From the cell containing the given text, extract its center point as [X, Y] coordinate. 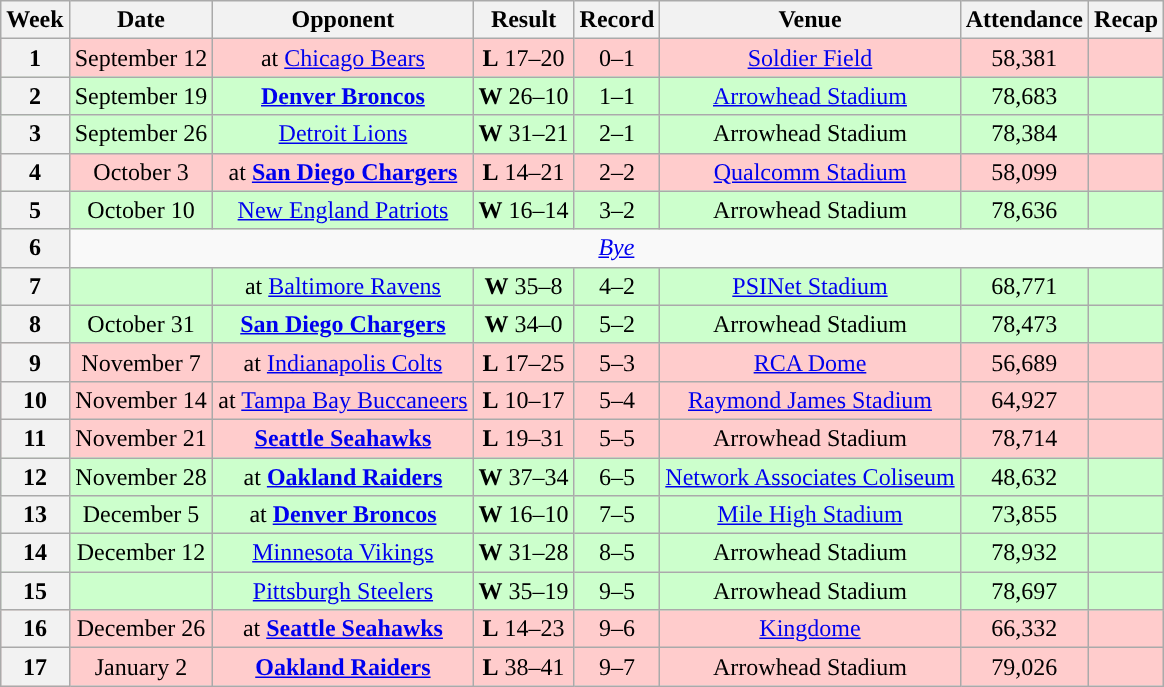
at Baltimore Ravens [343, 286]
1 [35, 58]
Opponent [343, 20]
December 5 [141, 515]
L 14–23 [524, 629]
Soldier Field [810, 58]
Recap [1126, 20]
9–5 [617, 591]
December 12 [141, 553]
3 [35, 134]
7–5 [617, 515]
73,855 [1024, 515]
December 26 [141, 629]
Result [524, 20]
September 26 [141, 134]
October 3 [141, 172]
2–2 [617, 172]
2 [35, 96]
58,381 [1024, 58]
78,384 [1024, 134]
9–6 [617, 629]
4–2 [617, 286]
L 10–17 [524, 400]
October 31 [141, 324]
W 31–28 [524, 553]
at San Diego Chargers [343, 172]
at Indianapolis Colts [343, 362]
Record [617, 20]
5–4 [617, 400]
48,632 [1024, 477]
November 21 [141, 438]
at Tampa Bay Buccaneers [343, 400]
November 7 [141, 362]
58,099 [1024, 172]
6 [35, 248]
L 14–21 [524, 172]
17 [35, 667]
Bye [616, 248]
5–3 [617, 362]
9–7 [617, 667]
Week [35, 20]
PSINet Stadium [810, 286]
66,332 [1024, 629]
5–2 [617, 324]
at Chicago Bears [343, 58]
78,932 [1024, 553]
Network Associates Coliseum [810, 477]
56,689 [1024, 362]
at Denver Broncos [343, 515]
Qualcomm Stadium [810, 172]
5–5 [617, 438]
1–1 [617, 96]
W 35–8 [524, 286]
Oakland Raiders [343, 667]
78,697 [1024, 591]
September 19 [141, 96]
New England Patriots [343, 210]
64,927 [1024, 400]
L 38–41 [524, 667]
November 28 [141, 477]
Venue [810, 20]
0–1 [617, 58]
W 34–0 [524, 324]
78,683 [1024, 96]
Kingdome [810, 629]
5 [35, 210]
January 2 [141, 667]
W 16–14 [524, 210]
11 [35, 438]
8 [35, 324]
4 [35, 172]
2–1 [617, 134]
Minnesota Vikings [343, 553]
13 [35, 515]
W 35–19 [524, 591]
RCA Dome [810, 362]
L 19–31 [524, 438]
78,636 [1024, 210]
Seattle Seahawks [343, 438]
San Diego Chargers [343, 324]
3–2 [617, 210]
L 17–20 [524, 58]
W 16–10 [524, 515]
Raymond James Stadium [810, 400]
October 10 [141, 210]
7 [35, 286]
78,473 [1024, 324]
W 31–21 [524, 134]
78,714 [1024, 438]
at Seattle Seahawks [343, 629]
November 14 [141, 400]
L 17–25 [524, 362]
W 26–10 [524, 96]
10 [35, 400]
68,771 [1024, 286]
September 12 [141, 58]
Pittsburgh Steelers [343, 591]
Date [141, 20]
8–5 [617, 553]
W 37–34 [524, 477]
at Oakland Raiders [343, 477]
16 [35, 629]
14 [35, 553]
Detroit Lions [343, 134]
9 [35, 362]
15 [35, 591]
Mile High Stadium [810, 515]
Denver Broncos [343, 96]
12 [35, 477]
6–5 [617, 477]
79,026 [1024, 667]
Attendance [1024, 20]
